Search for the cell housing the specified text and yield its [X, Y] center coordinate. 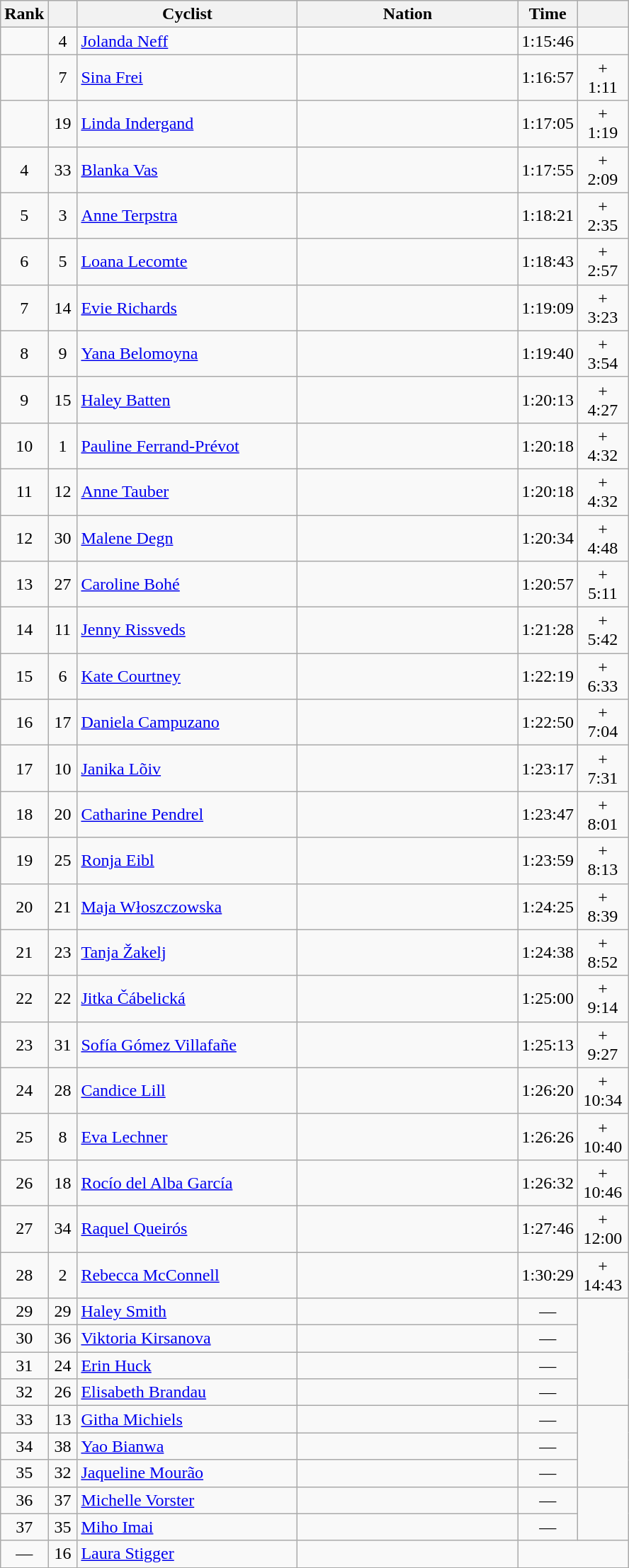
1:22:19 [548, 677]
Loana Lecomte [187, 262]
+ 10:46 [602, 1182]
Raquel Queirós [187, 1229]
+ 5:42 [602, 630]
+ 10:34 [602, 1090]
Daniela Campuzano [187, 722]
Eva Lechner [187, 1137]
+ 8:39 [602, 906]
Maja Włoszczowska [187, 906]
1:15:46 [548, 41]
Ronja Eibl [187, 861]
Anne Tauber [187, 491]
Linda Indergand [187, 123]
+ 1:11 [602, 78]
+ 4:27 [602, 399]
Tanja Žakelj [187, 953]
1:24:38 [548, 953]
Miho Imai [187, 1527]
Jenny Rissveds [187, 630]
Viktoria Kirsanova [187, 1339]
1:24:25 [548, 906]
Elisabeth Brandau [187, 1392]
1:20:13 [548, 399]
Jolanda Neff [187, 41]
+ 5:11 [602, 585]
Yana Belomoyna [187, 354]
+ 3:23 [602, 307]
Malene Degn [187, 538]
1:26:20 [548, 1090]
+ 7:31 [602, 769]
+ 6:33 [602, 677]
Rebecca McConnell [187, 1274]
1:25:00 [548, 998]
1:19:40 [548, 354]
1:25:13 [548, 1045]
+ 8:01 [602, 814]
Sina Frei [187, 78]
+ 14:43 [602, 1274]
1:19:09 [548, 307]
1:26:32 [548, 1182]
1:18:43 [548, 262]
+ 2:09 [602, 170]
Haley Smith [187, 1312]
3 [62, 215]
1:20:57 [548, 585]
1:30:29 [548, 1274]
+ 3:54 [602, 354]
Laura Stigger [187, 1554]
Yao Bianwa [187, 1446]
+ 10:40 [602, 1137]
Caroline Bohé [187, 585]
1:22:50 [548, 722]
+ 9:14 [602, 998]
Nation [408, 14]
+ 9:27 [602, 1045]
+ 8:13 [602, 861]
1:20:34 [548, 538]
1 [62, 446]
Sofía Gómez Villafañe [187, 1045]
+ 8:52 [602, 953]
+ 12:00 [602, 1229]
+ 2:57 [602, 262]
38 [62, 1446]
Catharine Pendrel [187, 814]
1:23:47 [548, 814]
Blanka Vas [187, 170]
Candice Lill [187, 1090]
Erin Huck [187, 1366]
Evie Richards [187, 307]
+ 7:04 [602, 722]
Janika Lõiv [187, 769]
1:17:05 [548, 123]
Haley Batten [187, 399]
Githa Michiels [187, 1419]
Pauline Ferrand-Prévot [187, 446]
+ 4:48 [602, 538]
1:23:59 [548, 861]
1:23:17 [548, 769]
1:27:46 [548, 1229]
Rocío del Alba García [187, 1182]
Cyclist [187, 14]
Jitka Čábelická [187, 998]
1:18:21 [548, 215]
1:17:55 [548, 170]
1:21:28 [548, 630]
+ 1:19 [602, 123]
1:26:26 [548, 1137]
Jaqueline Mourão [187, 1473]
2 [62, 1274]
1:16:57 [548, 78]
Michelle Vorster [187, 1500]
Rank [24, 14]
Anne Terpstra [187, 215]
Kate Courtney [187, 677]
Time [548, 14]
+ 2:35 [602, 215]
